Output the [x, y] coordinate of the center of the cell containing the given text.  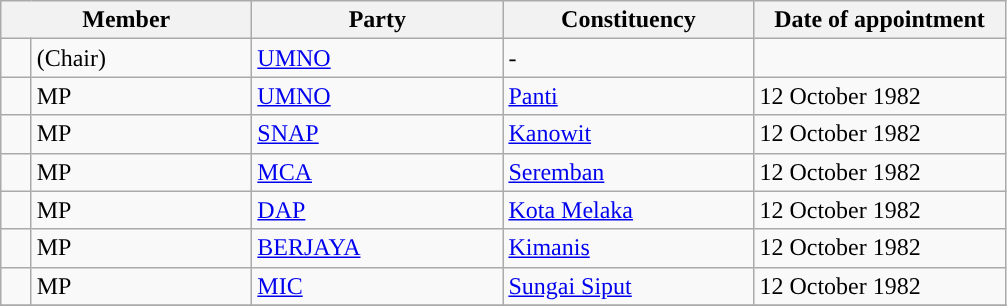
Seremban [628, 172]
Party [378, 20]
Member [126, 20]
Date of appointment [880, 20]
Kanowit [628, 134]
Panti [628, 96]
SNAP [378, 134]
Kimanis [628, 248]
Constituency [628, 20]
MCA [378, 172]
MIC [378, 286]
- [628, 58]
BERJAYA [378, 248]
Kota Melaka [628, 210]
(Chair) [142, 58]
DAP [378, 210]
Sungai Siput [628, 286]
